Capture the cell that displays the provided text and extract its (X, Y) central coordinate. 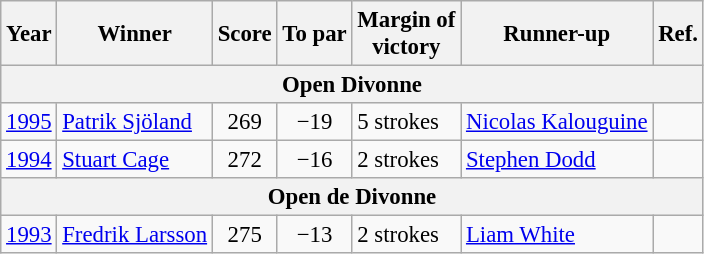
272 (244, 160)
Liam White (557, 235)
Winner (134, 34)
Fredrik Larsson (134, 235)
Stuart Cage (134, 160)
−13 (314, 235)
5 strokes (406, 122)
Stephen Dodd (557, 160)
To par (314, 34)
Nicolas Kalouguine (557, 122)
1995 (29, 122)
1993 (29, 235)
269 (244, 122)
275 (244, 235)
−19 (314, 122)
Patrik Sjöland (134, 122)
Ref. (678, 34)
Open de Divonne (352, 197)
Open Divonne (352, 85)
Runner-up (557, 34)
−16 (314, 160)
Score (244, 34)
Year (29, 34)
Margin ofvictory (406, 34)
1994 (29, 160)
